Locate the cell with the specified text and output its (x, y) center coordinate. 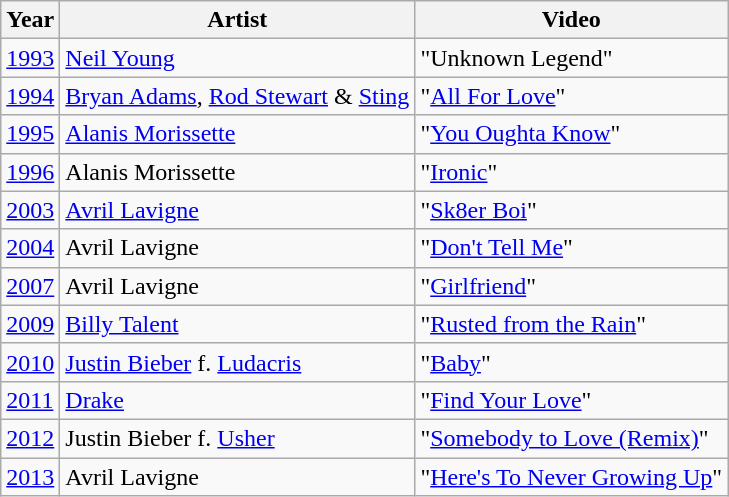
2010 (30, 362)
1996 (30, 172)
1995 (30, 134)
Justin Bieber f. Ludacris (238, 362)
"Sk8er Boi" (572, 210)
"Unknown Legend" (572, 58)
Artist (238, 20)
"Ironic" (572, 172)
"You Oughta Know" (572, 134)
"Here's To Never Growing Up" (572, 477)
"Girlfriend" (572, 286)
"Somebody to Love (Remix)" (572, 438)
"Find Your Love" (572, 400)
2011 (30, 400)
2012 (30, 438)
Neil Young (238, 58)
Drake (238, 400)
"All For Love" (572, 96)
2009 (30, 324)
Year (30, 20)
2007 (30, 286)
Justin Bieber f. Usher (238, 438)
Bryan Adams, Rod Stewart & Sting (238, 96)
"Rusted from the Rain" (572, 324)
2013 (30, 477)
Billy Talent (238, 324)
"Don't Tell Me" (572, 248)
2003 (30, 210)
2004 (30, 248)
1993 (30, 58)
1994 (30, 96)
"Baby" (572, 362)
Video (572, 20)
